Identify which cell holds the provided text, then report its [x, y] central coordinate. 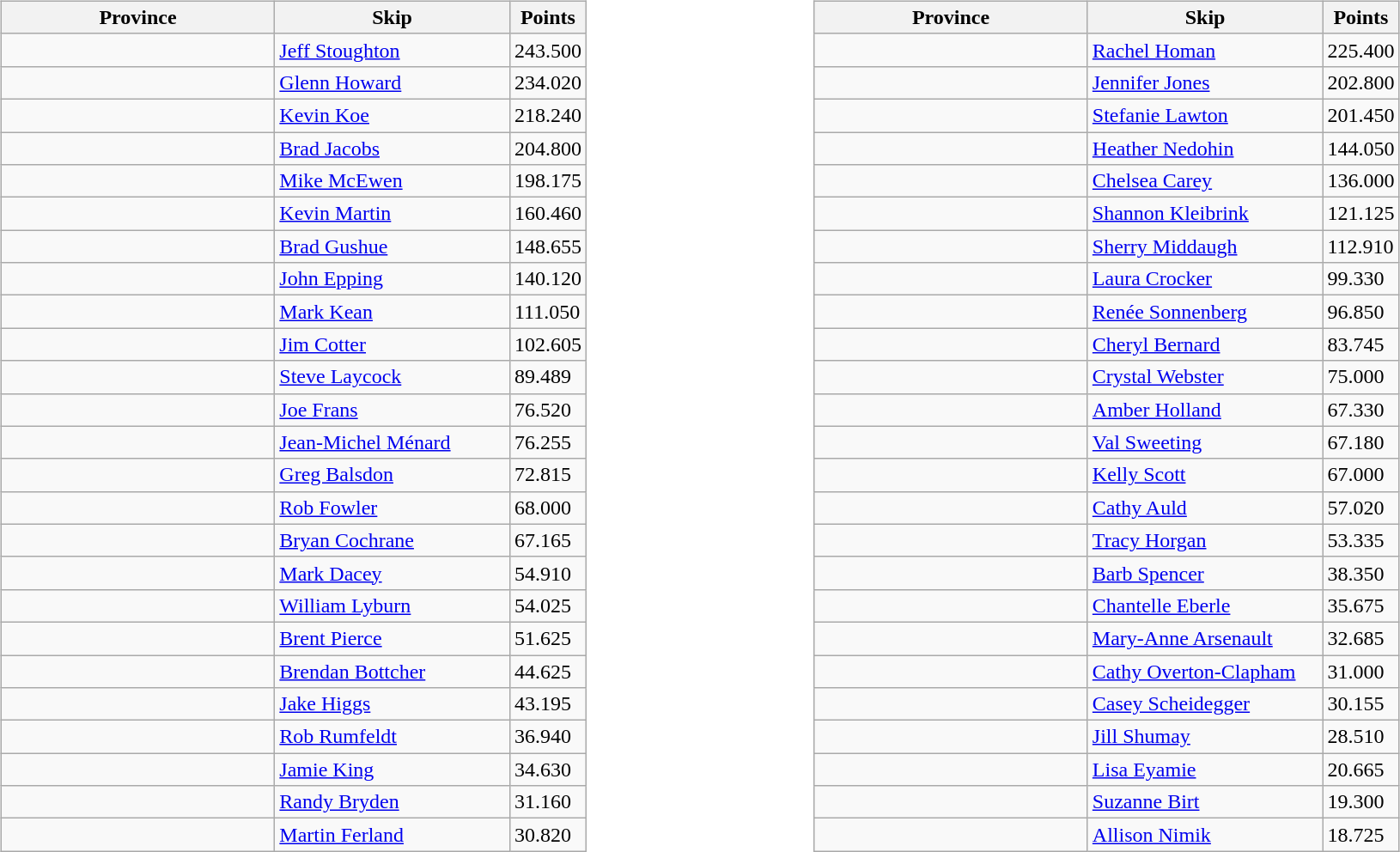
30.155 [1360, 704]
Kelly Scott [1205, 475]
67.330 [1360, 410]
Cheryl Bernard [1205, 344]
Renée Sonnenberg [1205, 312]
72.815 [548, 475]
234.020 [548, 82]
Greg Balsdon [393, 475]
Kevin Martin [393, 214]
38.350 [1360, 573]
Jean-Michel Ménard [393, 442]
Bryan Cochrane [393, 540]
76.520 [548, 410]
20.665 [1360, 770]
83.745 [1360, 344]
Crystal Webster [1205, 377]
57.020 [1360, 508]
54.910 [548, 573]
30.820 [548, 835]
112.910 [1360, 246]
Joe Frans [393, 410]
Val Sweeting [1205, 442]
Brendan Bottcher [393, 671]
51.625 [548, 638]
Sherry Middaugh [1205, 246]
Jamie King [393, 770]
140.120 [548, 279]
Allison Nimik [1205, 835]
Jim Cotter [393, 344]
Jeff Stoughton [393, 50]
Rob Rumfeldt [393, 737]
Laura Crocker [1205, 279]
Mark Dacey [393, 573]
Stefanie Lawton [1205, 115]
18.725 [1360, 835]
Jennifer Jones [1205, 82]
Lisa Eyamie [1205, 770]
Steve Laycock [393, 377]
John Epping [393, 279]
32.685 [1360, 638]
36.940 [548, 737]
75.000 [1360, 377]
202.800 [1360, 82]
67.180 [1360, 442]
Mark Kean [393, 312]
76.255 [548, 442]
Brad Jacobs [393, 149]
44.625 [548, 671]
William Lyburn [393, 606]
218.240 [548, 115]
Mike McEwen [393, 181]
Rachel Homan [1205, 50]
96.850 [1360, 312]
Randy Bryden [393, 802]
Mary-Anne Arsenault [1205, 638]
Heather Nedohin [1205, 149]
Jake Higgs [393, 704]
121.125 [1360, 214]
198.175 [548, 181]
160.460 [548, 214]
Martin Ferland [393, 835]
201.450 [1360, 115]
34.630 [548, 770]
Brad Gushue [393, 246]
Suzanne Birt [1205, 802]
67.165 [548, 540]
102.605 [548, 344]
19.300 [1360, 802]
Shannon Kleibrink [1205, 214]
144.050 [1360, 149]
225.400 [1360, 50]
67.000 [1360, 475]
28.510 [1360, 737]
Amber Holland [1205, 410]
53.335 [1360, 540]
Brent Pierce [393, 638]
35.675 [1360, 606]
Tracy Horgan [1205, 540]
99.330 [1360, 279]
111.050 [548, 312]
Chelsea Carey [1205, 181]
54.025 [548, 606]
31.160 [548, 802]
243.500 [548, 50]
Rob Fowler [393, 508]
136.000 [1360, 181]
Glenn Howard [393, 82]
Kevin Koe [393, 115]
Cathy Overton-Clapham [1205, 671]
148.655 [548, 246]
Casey Scheidegger [1205, 704]
31.000 [1360, 671]
Barb Spencer [1205, 573]
Cathy Auld [1205, 508]
Chantelle Eberle [1205, 606]
68.000 [548, 508]
Jill Shumay [1205, 737]
204.800 [548, 149]
43.195 [548, 704]
89.489 [548, 377]
